Pinpoint the cell where the given text exists, returning its [X, Y] midpoint coordinate. 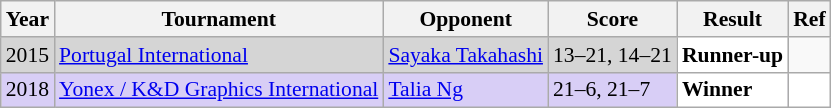
Runner-up [732, 55]
Sayaka Takahashi [466, 55]
Talia Ng [466, 90]
Year [28, 19]
21–6, 21–7 [612, 90]
Winner [732, 90]
2018 [28, 90]
13–21, 14–21 [612, 55]
Score [612, 19]
Ref [809, 19]
Portugal International [218, 55]
2015 [28, 55]
Yonex / K&D Graphics International [218, 90]
Result [732, 19]
Opponent [466, 19]
Tournament [218, 19]
